Detect which cell encompasses the target text, then output its (X, Y) center coordinate. 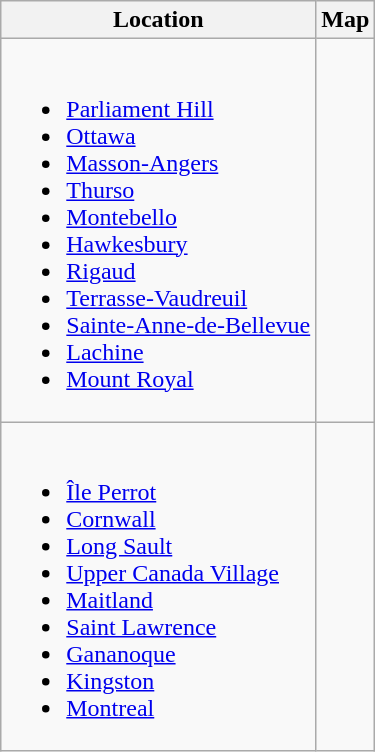
Parliament HillOttawaMasson-AngersThursoMontebelloHawkesburyRigaudTerrasse-VaudreuilSainte-Anne-de-BellevueLachineMount Royal (158, 230)
Location (158, 20)
Île PerrotCornwallLong SaultUpper Canada VillageMaitlandSaint LawrenceGananoqueKingstonMontreal (158, 586)
Map (346, 20)
